From the cell containing the given text, extract its center point as (X, Y) coordinate. 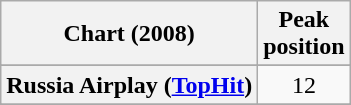
Peakposition (304, 34)
Russia Airplay (TopHit) (130, 85)
12 (304, 85)
Chart (2008) (130, 34)
